Detect which cell encompasses the target text, then output its [X, Y] center coordinate. 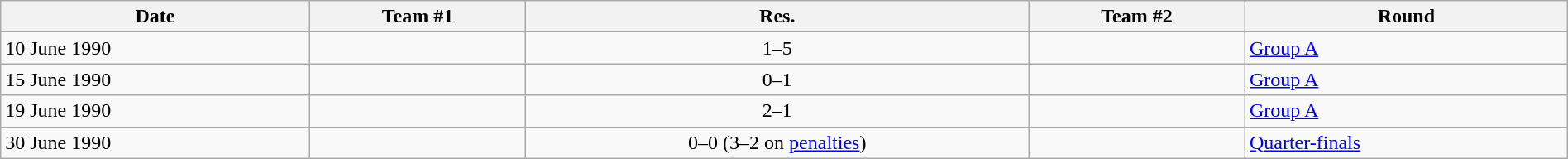
30 June 1990 [155, 142]
Date [155, 17]
19 June 1990 [155, 111]
0–0 (3–2 on penalties) [777, 142]
Team #2 [1137, 17]
2–1 [777, 111]
15 June 1990 [155, 79]
10 June 1990 [155, 48]
Quarter-finals [1406, 142]
Res. [777, 17]
1–5 [777, 48]
0–1 [777, 79]
Team #1 [418, 17]
Round [1406, 17]
